Return the (X, Y) coordinate for the center point of the cell that contains the specified text.  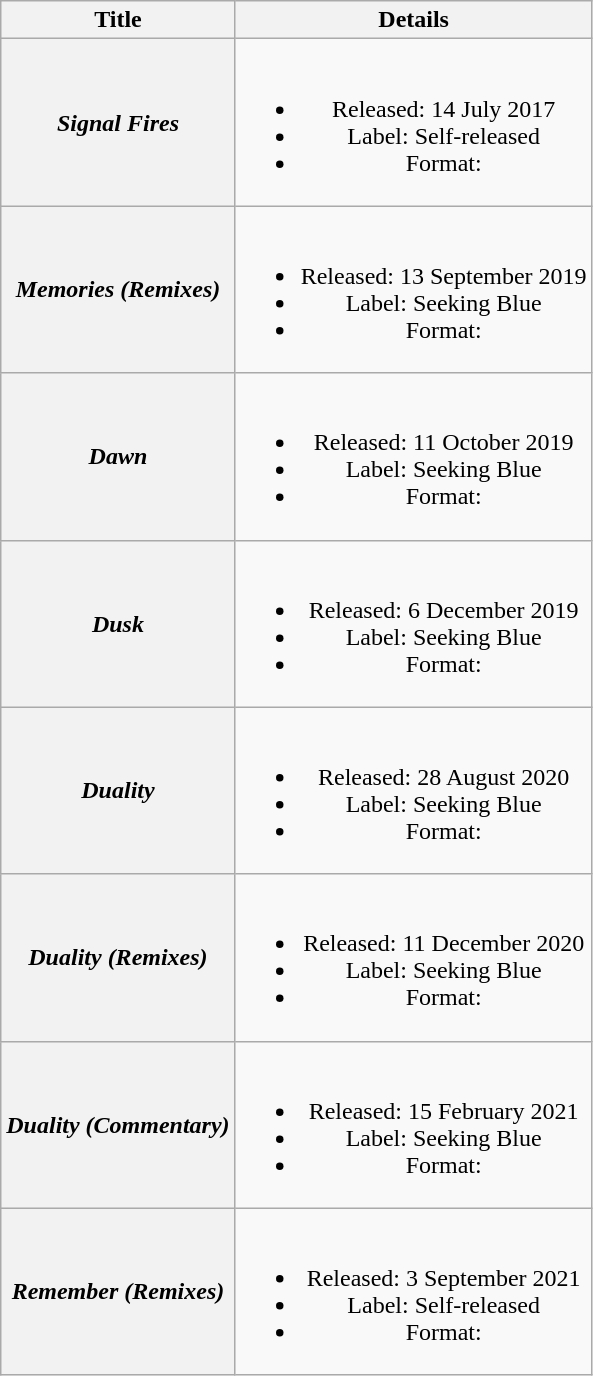
Dusk (118, 624)
Released: 15 February 2021Label: Seeking BlueFormat: (414, 1124)
Released: 13 September 2019Label: Seeking BlueFormat: (414, 290)
Title (118, 20)
Signal Fires (118, 122)
Released: 11 October 2019Label: Seeking BlueFormat: (414, 456)
Released: 6 December 2019Label: Seeking BlueFormat: (414, 624)
Duality (Commentary) (118, 1124)
Released: 11 December 2020Label: Seeking BlueFormat: (414, 958)
Memories (Remixes) (118, 290)
Released: 14 July 2017Label: Self-releasedFormat: (414, 122)
Remember (Remixes) (118, 1292)
Details (414, 20)
Duality (Remixes) (118, 958)
Released: 28 August 2020Label: Seeking BlueFormat: (414, 790)
Duality (118, 790)
Dawn (118, 456)
Released: 3 September 2021Label: Self-releasedFormat: (414, 1292)
